Locate the cell with the specified text and output its (X, Y) center coordinate. 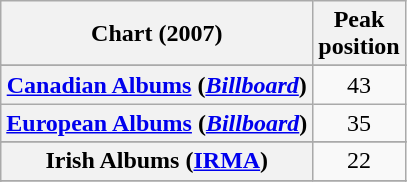
Chart (2007) (157, 34)
Peakposition (359, 34)
Irish Albums (IRMA) (157, 161)
Canadian Albums (Billboard) (157, 85)
22 (359, 161)
35 (359, 123)
European Albums (Billboard) (157, 123)
43 (359, 85)
